Find where the given text appears and provide that cell's center as [X, Y] coordinate. 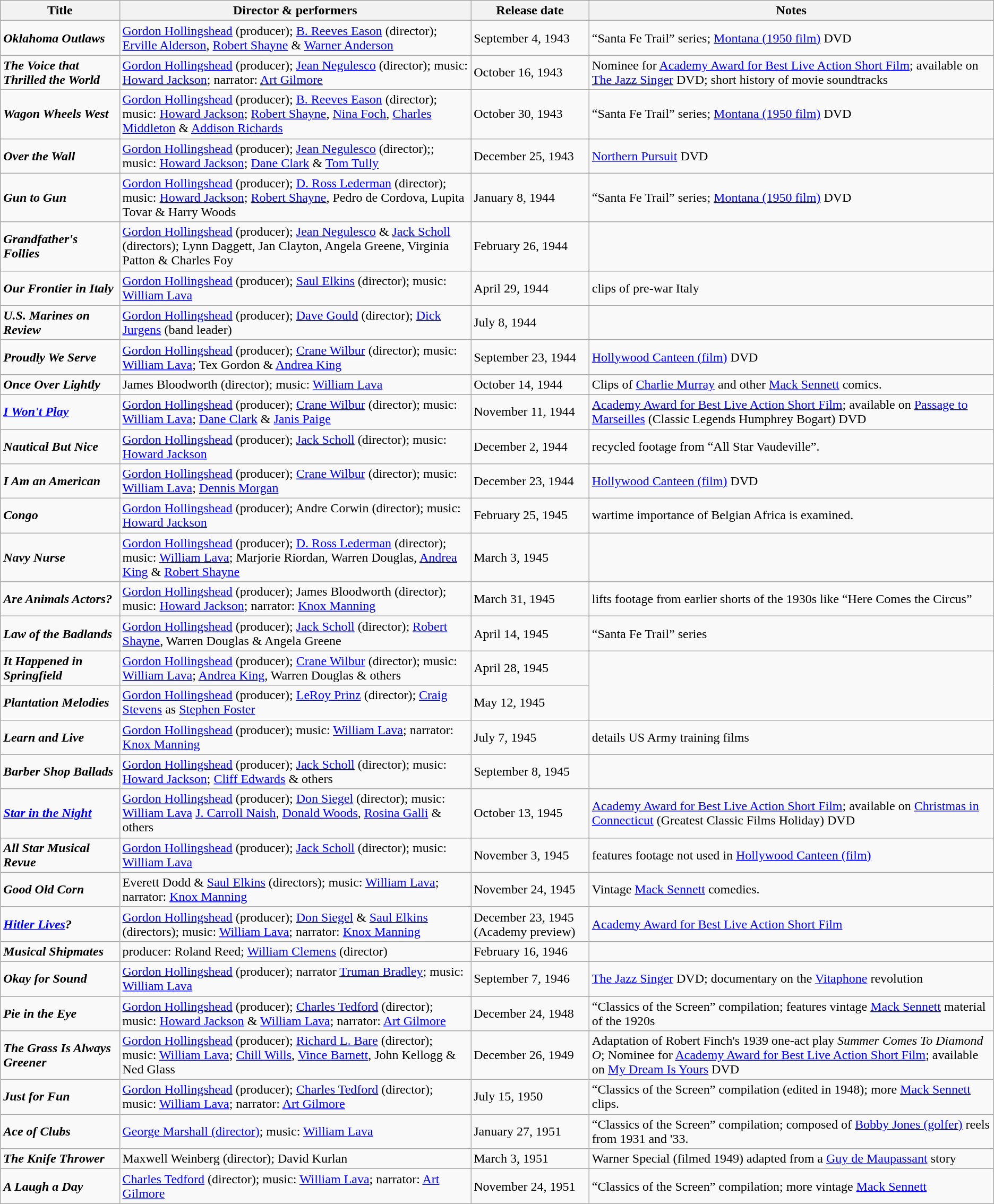
features footage not used in Hollywood Canteen (film) [791, 855]
Clips of Charlie Murray and other Mack Sennett comics. [791, 384]
Gordon Hollingshead (producer); D. Ross Lederman (director); music: William Lava; Marjorie Riordan, Warren Douglas, Andrea King & Robert Shayne [295, 557]
Gordon Hollingshead (producer); Jean Negulesco (director); music: Howard Jackson; narrator: Art Gilmore [295, 72]
details US Army training films [791, 737]
The Knife Thrower [60, 1159]
Learn and Live [60, 737]
recycled footage from “All Star Vaudeville”. [791, 446]
April 28, 1945 [530, 668]
Northern Pursuit DVD [791, 156]
Gordon Hollingshead (producer); Don Siegel (director); music: William Lava J. Carroll Naish, Donald Woods, Rosina Galli & others [295, 813]
October 30, 1943 [530, 114]
Nominee for Academy Award for Best Live Action Short Film; available on The Jazz Singer DVD; short history of movie soundtracks [791, 72]
Gordon Hollingshead (producer); music: William Lava; narrator: Knox Manning [295, 737]
Gordon Hollingshead (producer); Jack Scholl (director); music: Howard Jackson [295, 446]
October 14, 1944 [530, 384]
Okay for Sound [60, 979]
November 11, 1944 [530, 412]
Gordon Hollingshead (producer); Crane Wilbur (director); music: William Lava; Dennis Morgan [295, 481]
Our Frontier in Italy [60, 288]
lifts footage from earlier shorts of the 1930s like “Here Comes the Circus” [791, 599]
November 3, 1945 [530, 855]
Director & performers [295, 11]
James Bloodworth (director); music: William Lava [295, 384]
Pie in the Eye [60, 1013]
December 23, 1944 [530, 481]
Plantation Melodies [60, 703]
Release date [530, 11]
Gordon Hollingshead (producer); James Bloodworth (director); music: Howard Jackson; narrator: Knox Manning [295, 599]
Oklahoma Outlaws [60, 38]
Gordon Hollingshead (producer); Jack Scholl (director); Robert Shayne, Warren Douglas & Angela Greene [295, 634]
September 7, 1946 [530, 979]
Gordon Hollingshead (producer); D. Ross Lederman (director); music: Howard Jackson; Robert Shayne, Pedro de Cordova, Lupita Tovar & Harry Woods [295, 197]
Gordon Hollingshead (producer); Saul Elkins (director); music: William Lava [295, 288]
Gordon Hollingshead (producer); Don Siegel & Saul Elkins (directors); music: William Lava; narrator: Knox Manning [295, 924]
It Happened in Springfield [60, 668]
Gun to Gun [60, 197]
The Jazz Singer DVD; documentary on the Vitaphone revolution [791, 979]
Gordon Hollingshead (producer); Charles Tedford (director); music: Howard Jackson & William Lava; narrator: Art Gilmore [295, 1013]
March 31, 1945 [530, 599]
Gordon Hollingshead (producer); Dave Gould (director); Dick Jurgens (band leader) [295, 323]
Gordon Hollingshead (producer); Crane Wilbur (director); music: William Lava; Tex Gordon & Andrea King [295, 357]
Star in the Night [60, 813]
Navy Nurse [60, 557]
October 13, 1945 [530, 813]
“Classics of the Screen” compilation; features vintage Mack Sennett material of the 1920s [791, 1013]
September 8, 1945 [530, 772]
Vintage Mack Sennett comedies. [791, 890]
May 12, 1945 [530, 703]
Just for Fun [60, 1097]
January 27, 1951 [530, 1132]
March 3, 1945 [530, 557]
I Am an American [60, 481]
Congo [60, 516]
September 4, 1943 [530, 38]
A Laugh a Day [60, 1186]
Proudly We Serve [60, 357]
“Classics of the Screen” compilation; composed of Bobby Jones (golfer) reels from 1931 and '33. [791, 1132]
I Won't Play [60, 412]
Once Over Lightly [60, 384]
Gordon Hollingshead (producer); Crane Wilbur (director); music: William Lava; Dane Clark & Janis Paige [295, 412]
December 25, 1943 [530, 156]
Hitler Lives? [60, 924]
Gordon Hollingshead (producer); B. Reeves Eason (director); music: Howard Jackson; Robert Shayne, Nina Foch, Charles Middleton & Addison Richards [295, 114]
Gordon Hollingshead (producer); Crane Wilbur (director); music: William Lava; Andrea King, Warren Douglas & others [295, 668]
March 3, 1951 [530, 1159]
Academy Award for Best Live Action Short Film; available on Christmas in Connecticut (Greatest Classic Films Holiday) DVD [791, 813]
January 8, 1944 [530, 197]
Gordon Hollingshead (producer); narrator Truman Bradley; music: William Lava [295, 979]
U.S. Marines on Review [60, 323]
Gordon Hollingshead (producer); Jean Negulesco (director);; music: Howard Jackson; Dane Clark & Tom Tully [295, 156]
The Voice that Thrilled the World [60, 72]
Gordon Hollingshead (producer); LeRoy Prinz (director); Craig Stevens as Stephen Foster [295, 703]
The Grass Is Always Greener [60, 1055]
Over the Wall [60, 156]
clips of pre-war Italy [791, 288]
Good Old Corn [60, 890]
December 23, 1945 (Academy preview) [530, 924]
December 26, 1949 [530, 1055]
Wagon Wheels West [60, 114]
Charles Tedford (director); music: William Lava; narrator: Art Gilmore [295, 1186]
Everett Dodd & Saul Elkins (directors); music: William Lava; narrator: Knox Manning [295, 890]
December 2, 1944 [530, 446]
Barber Shop Ballads [60, 772]
February 25, 1945 [530, 516]
July 8, 1944 [530, 323]
November 24, 1945 [530, 890]
December 24, 1948 [530, 1013]
February 26, 1944 [530, 246]
producer: Roland Reed; William Clemens (director) [295, 951]
November 24, 1951 [530, 1186]
All Star Musical Revue [60, 855]
Gordon Hollingshead (producer); Jack Scholl (director); music: William Lava [295, 855]
“Classics of the Screen” compilation; more vintage Mack Sennett [791, 1186]
Notes [791, 11]
George Marshall (director); music: William Lava [295, 1132]
Gordon Hollingshead (producer); Richard L. Bare (director); music: William Lava; Chill Wills, Vince Barnett, John Kellogg & Ned Glass [295, 1055]
Ace of Clubs [60, 1132]
July 7, 1945 [530, 737]
Gordon Hollingshead (producer); Andre Corwin (director); music: Howard Jackson [295, 516]
“Classics of the Screen” compilation (edited in 1948); more Mack Sennett clips. [791, 1097]
April 14, 1945 [530, 634]
“Santa Fe Trail” series [791, 634]
Academy Award for Best Live Action Short Film [791, 924]
Are Animals Actors? [60, 599]
September 23, 1944 [530, 357]
wartime importance of Belgian Africa is examined. [791, 516]
Gordon Hollingshead (producer); Jean Negulesco & Jack Scholl (directors); Lynn Daggett, Jan Clayton, Angela Greene, Virginia Patton & Charles Foy [295, 246]
October 16, 1943 [530, 72]
Academy Award for Best Live Action Short Film; available on Passage to Marseilles (Classic Legends Humphrey Bogart) DVD [791, 412]
July 15, 1950 [530, 1097]
Title [60, 11]
Gordon Hollingshead (producer); Jack Scholl (director); music: Howard Jackson; Cliff Edwards & others [295, 772]
Nautical But Nice [60, 446]
Gordon Hollingshead (producer); B. Reeves Eason (director); Erville Alderson, Robert Shayne & Warner Anderson [295, 38]
February 16, 1946 [530, 951]
Law of the Badlands [60, 634]
Warner Special (filmed 1949) adapted from a Guy de Maupassant story [791, 1159]
Musical Shipmates [60, 951]
Gordon Hollingshead (producer); Charles Tedford (director); music: William Lava; narrator: Art Gilmore [295, 1097]
Maxwell Weinberg (director); David Kurlan [295, 1159]
Grandfather's Follies [60, 246]
April 29, 1944 [530, 288]
